Capture the cell that displays the provided text and extract its [X, Y] central coordinate. 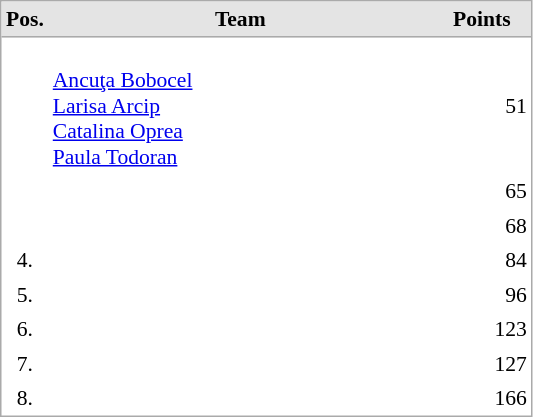
123 [482, 329]
96 [482, 295]
5. [26, 295]
Ancuţa Bobocel Larisa Arcip Catalina Oprea Paula Todoran [240, 106]
166 [482, 398]
7. [26, 363]
Team [240, 20]
8. [26, 398]
51 [482, 106]
Pos. [26, 20]
Points [482, 20]
4. [26, 260]
68 [482, 225]
6. [26, 329]
127 [482, 363]
65 [482, 191]
84 [482, 260]
